From the cell containing the given text, extract its center point as [x, y] coordinate. 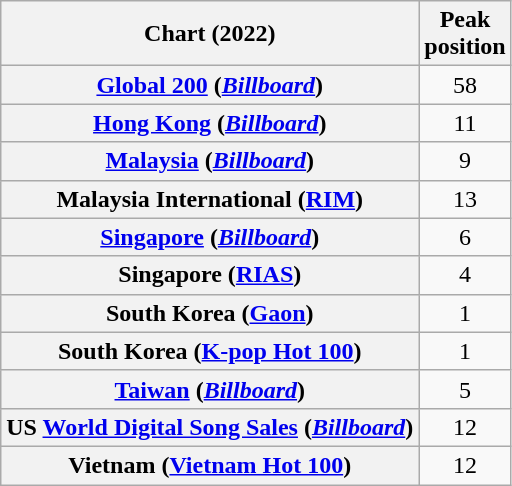
US World Digital Song Sales (Billboard) [210, 427]
11 [465, 123]
Malaysia International (RIM) [210, 199]
Singapore (Billboard) [210, 237]
9 [465, 161]
6 [465, 237]
Singapore (RIAS) [210, 275]
South Korea (Gaon) [210, 313]
Chart (2022) [210, 34]
Peakposition [465, 34]
4 [465, 275]
South Korea (K-pop Hot 100) [210, 351]
13 [465, 199]
Hong Kong (Billboard) [210, 123]
5 [465, 389]
Global 200 (Billboard) [210, 85]
Malaysia (Billboard) [210, 161]
Taiwan (Billboard) [210, 389]
58 [465, 85]
Vietnam (Vietnam Hot 100) [210, 465]
